Determine the [X, Y] coordinate at the center of the cell enclosing the given text.  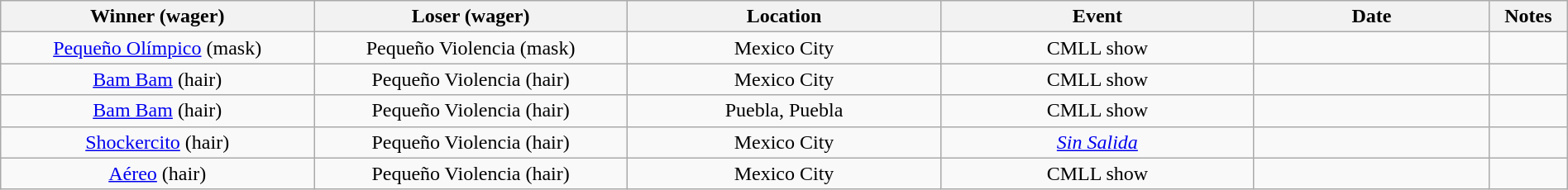
Loser (wager) [471, 17]
Shockercito (hair) [157, 142]
Puebla, Puebla [784, 111]
Sin Salida [1097, 142]
Date [1371, 17]
Location [784, 17]
Pequeño Olímpico (mask) [157, 48]
Winner (wager) [157, 17]
Event [1097, 17]
Aéreo (hair) [157, 173]
Notes [1528, 17]
Pequeño Violencia (mask) [471, 48]
